Search for the cell housing the specified text and yield its (X, Y) center coordinate. 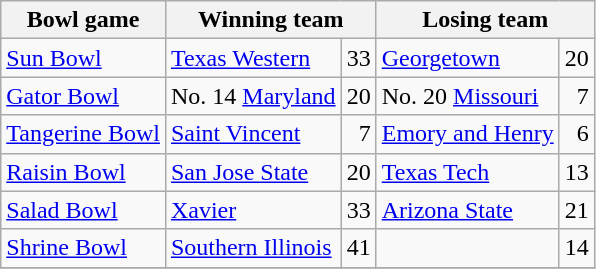
Shrine Bowl (84, 248)
13 (576, 172)
Texas Tech (468, 172)
Bowl game (84, 20)
Southern Illinois (253, 248)
14 (576, 248)
Losing team (485, 20)
Tangerine Bowl (84, 134)
Xavier (253, 210)
Winning team (270, 20)
Georgetown (468, 58)
21 (576, 210)
Texas Western (253, 58)
Emory and Henry (468, 134)
Arizona State (468, 210)
Sun Bowl (84, 58)
San Jose State (253, 172)
Salad Bowl (84, 210)
6 (576, 134)
41 (358, 248)
Saint Vincent (253, 134)
No. 20 Missouri (468, 96)
Gator Bowl (84, 96)
Raisin Bowl (84, 172)
No. 14 Maryland (253, 96)
